From the cell containing the given text, extract its center point as [X, Y] coordinate. 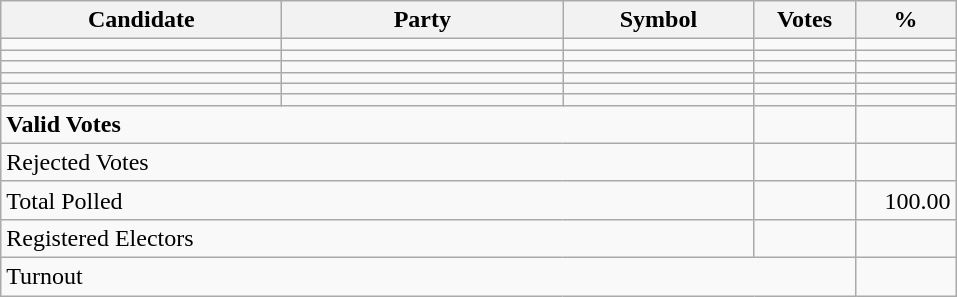
Registered Electors [378, 238]
Candidate [142, 20]
Rejected Votes [378, 162]
Turnout [428, 276]
Total Polled [378, 200]
Party [422, 20]
% [906, 20]
Votes [804, 20]
Valid Votes [378, 124]
Symbol [658, 20]
100.00 [906, 200]
